Provide the (x, y) coordinate of the cell's center where the given text is located.  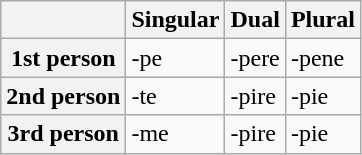
Dual (255, 20)
2nd person (64, 96)
-pere (255, 58)
Plural (322, 20)
-pene (322, 58)
-pe (176, 58)
1st person (64, 58)
-te (176, 96)
Singular (176, 20)
-me (176, 134)
3rd person (64, 134)
